For the text-containing cell, return its midpoint in [x, y] coordinate format. 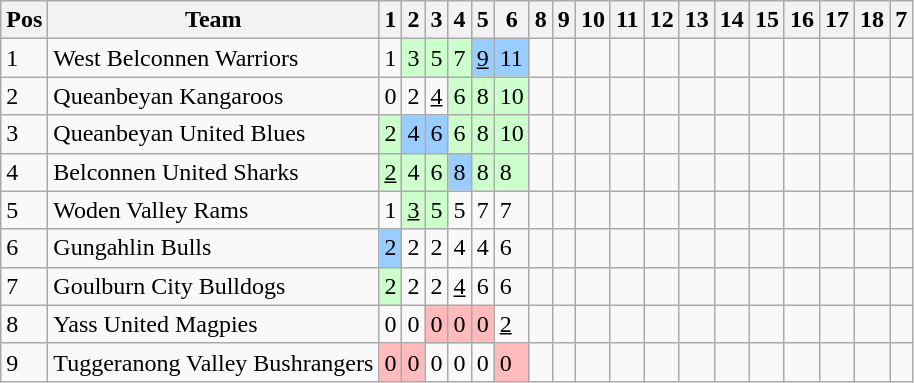
Gungahlin Bulls [214, 248]
12 [662, 20]
15 [766, 20]
West Belconnen Warriors [214, 58]
Pos [24, 20]
Goulburn City Bulldogs [214, 286]
13 [696, 20]
Belconnen United Sharks [214, 172]
Yass United Magpies [214, 324]
Tuggeranong Valley Bushrangers [214, 362]
17 [836, 20]
18 [872, 20]
16 [802, 20]
Queanbeyan Kangaroos [214, 96]
Queanbeyan United Blues [214, 134]
Team [214, 20]
14 [732, 20]
Woden Valley Rams [214, 210]
